Identify which cell holds the provided text, then report its (X, Y) central coordinate. 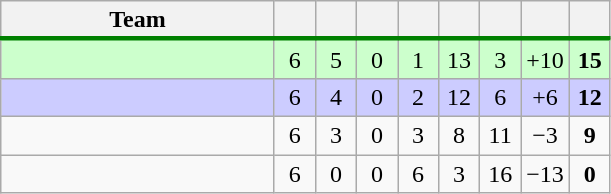
9 (590, 135)
Team (138, 20)
5 (336, 59)
−13 (546, 173)
15 (590, 59)
4 (336, 97)
1 (418, 59)
2 (418, 97)
+6 (546, 97)
8 (460, 135)
−3 (546, 135)
16 (500, 173)
+10 (546, 59)
13 (460, 59)
11 (500, 135)
